Scan for the cell matching the given text and deliver its [X, Y] coordinate at center. 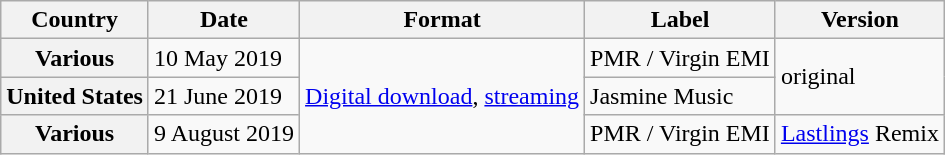
Date [224, 20]
Version [860, 20]
9 August 2019 [224, 134]
10 May 2019 [224, 58]
21 June 2019 [224, 96]
original [860, 77]
Format [442, 20]
Jasmine Music [680, 96]
United States [75, 96]
Label [680, 20]
Country [75, 20]
Digital download, streaming [442, 96]
Lastlings Remix [860, 134]
